Return the [X, Y] coordinate for the center point of the cell that contains the specified text.  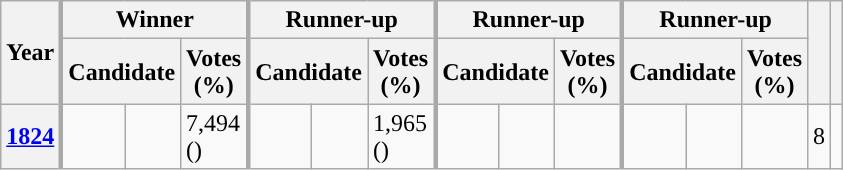
1824 [32, 136]
1,965() [402, 136]
8 [820, 136]
Year [32, 52]
Winner [154, 20]
7,494() [215, 136]
